Capture the cell that displays the provided text and extract its (x, y) central coordinate. 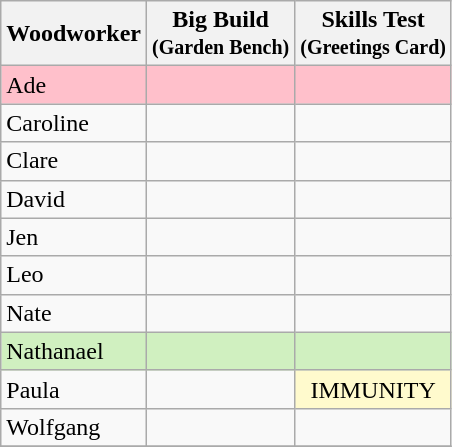
Woodworker (74, 34)
Jen (74, 237)
Skills Test(Greetings Card) (374, 34)
IMMUNITY (374, 389)
Wolfgang (74, 427)
Nathanael (74, 351)
Big Build(Garden Bench) (220, 34)
Leo (74, 275)
Paula (74, 389)
David (74, 199)
Ade (74, 85)
Clare (74, 161)
Caroline (74, 123)
Nate (74, 313)
